Return [x, y] of the center of cell containing provided text 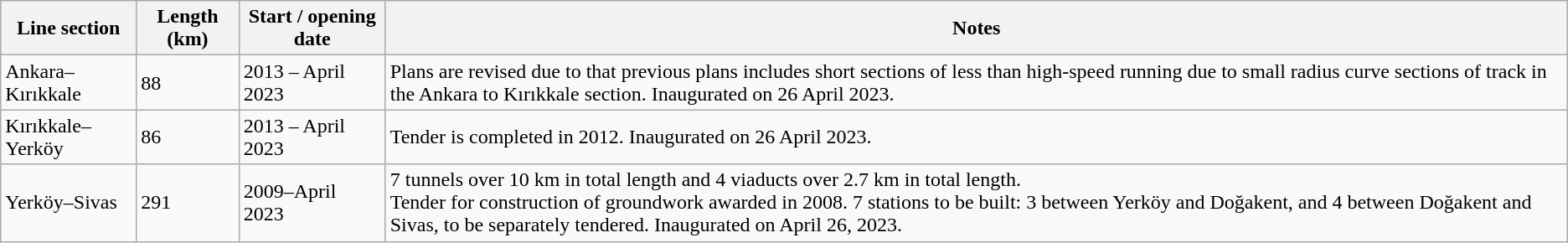
Ankara–Kırıkkale [69, 82]
Notes [977, 28]
86 [188, 137]
Length (km) [188, 28]
2009–April 2023 [312, 203]
Start / opening date [312, 28]
291 [188, 203]
Kırıkkale–Yerköy [69, 137]
Yerköy–Sivas [69, 203]
88 [188, 82]
Tender is completed in 2012. Inaugurated on 26 April 2023. [977, 137]
Line section [69, 28]
